Detect which cell encompasses the target text, then output its [x, y] center coordinate. 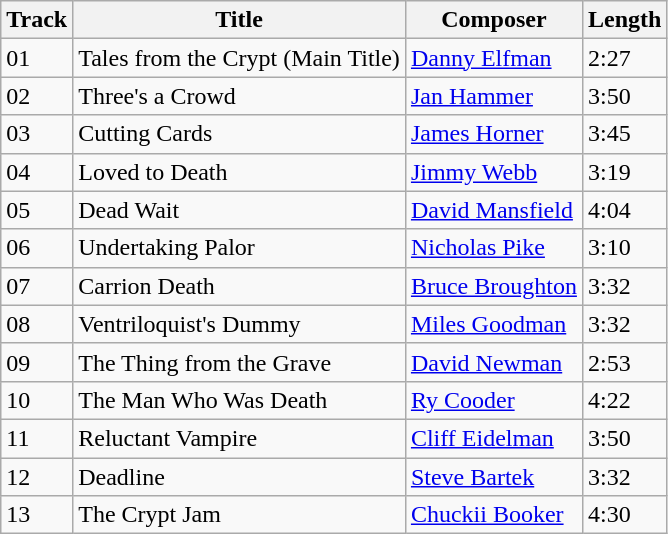
2:27 [624, 58]
The Thing from the Grave [240, 362]
Miles Goodman [494, 324]
13 [37, 515]
4:30 [624, 515]
05 [37, 210]
Undertaking Palor [240, 248]
3:19 [624, 172]
Steve Bartek [494, 477]
Bruce Broughton [494, 286]
Jan Hammer [494, 96]
4:22 [624, 400]
10 [37, 400]
Three's a Crowd [240, 96]
David Newman [494, 362]
09 [37, 362]
The Crypt Jam [240, 515]
3:45 [624, 134]
Nicholas Pike [494, 248]
Jimmy Webb [494, 172]
Length [624, 20]
08 [37, 324]
The Man Who Was Death [240, 400]
Reluctant Vampire [240, 438]
Loved to Death [240, 172]
02 [37, 96]
Ventriloquist's Dummy [240, 324]
Carrion Death [240, 286]
01 [37, 58]
4:04 [624, 210]
04 [37, 172]
03 [37, 134]
12 [37, 477]
Cutting Cards [240, 134]
Title [240, 20]
3:10 [624, 248]
06 [37, 248]
Deadline [240, 477]
11 [37, 438]
Danny Elfman [494, 58]
2:53 [624, 362]
Composer [494, 20]
Dead Wait [240, 210]
David Mansfield [494, 210]
Cliff Eidelman [494, 438]
Track [37, 20]
James Horner [494, 134]
Ry Cooder [494, 400]
07 [37, 286]
Chuckii Booker [494, 515]
Tales from the Crypt (Main Title) [240, 58]
